Identify which cell holds the provided text, then report its [X, Y] central coordinate. 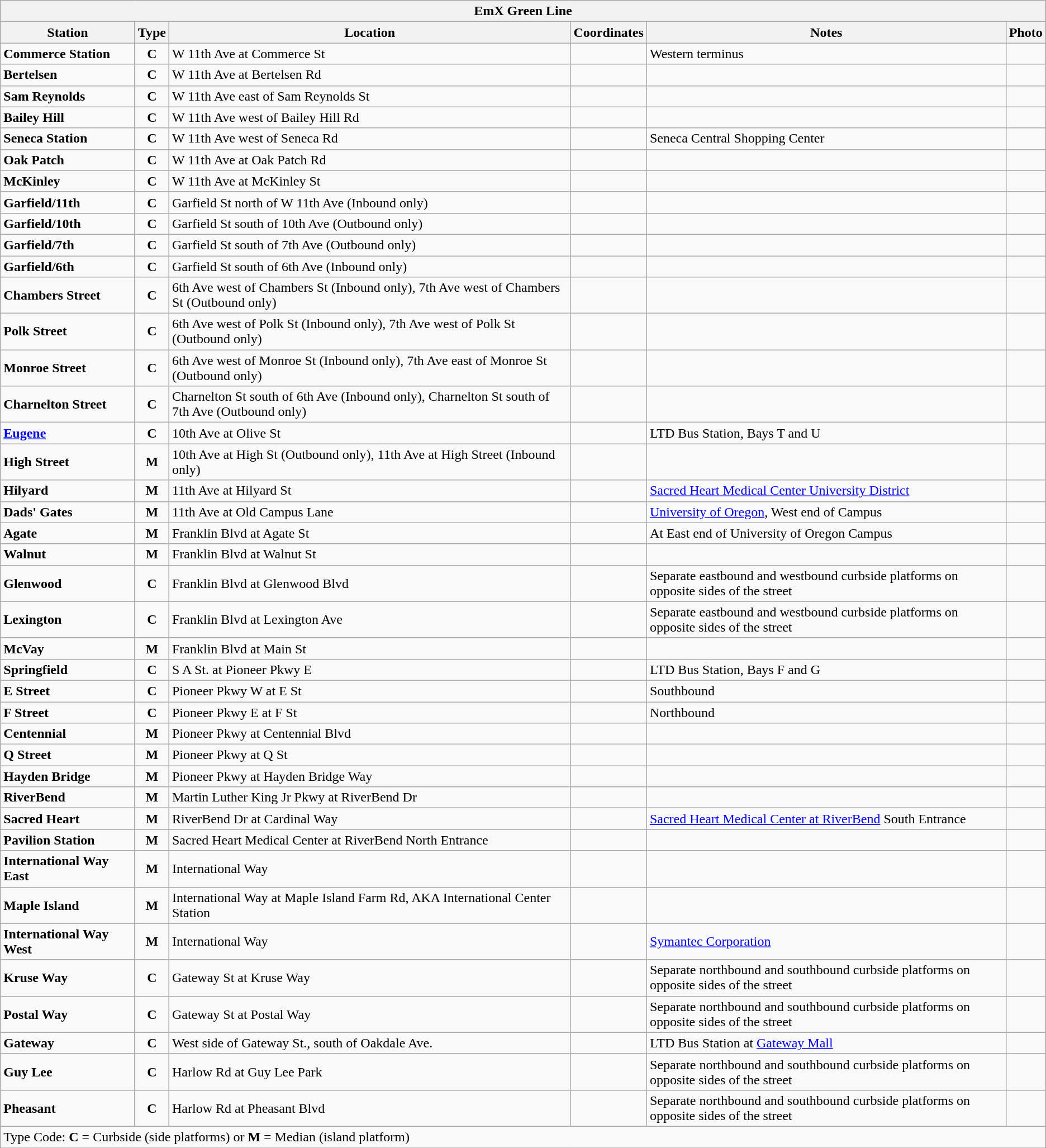
Q Street [68, 755]
University of Oregon, West end of Campus [826, 512]
Pheasant [68, 1108]
Garfield St south of 6th Ave (Inbound only) [369, 267]
Pioneer Pkwy E at F St [369, 713]
Sacred Heart Medical Center University District [826, 491]
Pavilion Station [68, 840]
Sacred Heart [68, 819]
10th Ave at Olive St [369, 433]
Coordinates [608, 32]
Garfield/7th [68, 245]
6th Ave west of Monroe St (Inbound only), 7th Ave east of Monroe St (Outbound only) [369, 368]
High Street [68, 462]
Garfield St north of W 11th Ave (Inbound only) [369, 202]
Bertelsen [68, 75]
Harlow Rd at Guy Lee Park [369, 1072]
W 11th Ave at Commerce St [369, 54]
Hayden Bridge [68, 776]
Garfield/11th [68, 202]
Northbound [826, 713]
RiverBend Dr at Cardinal Way [369, 819]
11th Ave at Old Campus Lane [369, 512]
W 11th Ave west of Bailey Hill Rd [369, 117]
Photo [1026, 32]
6th Ave west of Chambers St (Inbound only), 7th Ave west of Chambers St (Outbound only) [369, 295]
Eugene [68, 433]
W 11th Ave east of Sam Reynolds St [369, 96]
Postal Way [68, 1014]
LTD Bus Station, Bays T and U [826, 433]
Martin Luther King Jr Pkwy at RiverBend Dr [369, 798]
6th Ave west of Polk St (Inbound only), 7th Ave west of Polk St (Outbound only) [369, 332]
Dads' Gates [68, 512]
International Way East [68, 869]
11th Ave at Hilyard St [369, 491]
Symantec Corporation [826, 941]
Garfield/6th [68, 267]
Franklin Blvd at Agate St [369, 533]
Guy Lee [68, 1072]
Springfield [68, 670]
International Way West [68, 941]
Monroe Street [68, 368]
Lexington [68, 619]
Hilyard [68, 491]
Sam Reynolds [68, 96]
Oak Patch [68, 160]
Location [369, 32]
Sacred Heart Medical Center at RiverBend North Entrance [369, 840]
Notes [826, 32]
Charnelton Street [68, 405]
Glenwood [68, 584]
Franklin Blvd at Walnut St [369, 554]
Franklin Blvd at Glenwood Blvd [369, 584]
McKinley [68, 181]
Seneca Central Shopping Center [826, 139]
Maple Island [68, 905]
Walnut [68, 554]
Harlow Rd at Pheasant Blvd [369, 1108]
Pioneer Pkwy W at E St [369, 691]
E Street [68, 691]
Kruse Way [68, 978]
Pioneer Pkwy at Hayden Bridge Way [369, 776]
Gateway St at Kruse Way [369, 978]
W 11th Ave at Bertelsen Rd [369, 75]
Charnelton St south of 6th Ave (Inbound only), Charnelton St south of 7th Ave (Outbound only) [369, 405]
Chambers Street [68, 295]
Garfield St south of 7th Ave (Outbound only) [369, 245]
At East end of University of Oregon Campus [826, 533]
W 11th Ave west of Seneca Rd [369, 139]
International Way at Maple Island Farm Rd, AKA International Center Station [369, 905]
Gateway St at Postal Way [369, 1014]
Garfield/10th [68, 224]
Type Code: C = Curbside (side platforms) or M = Median (island platform) [523, 1137]
W 11th Ave at McKinley St [369, 181]
S A St. at Pioneer Pkwy E [369, 670]
McVay [68, 648]
W 11th Ave at Oak Patch Rd [369, 160]
Commerce Station [68, 54]
EmX Green Line [523, 11]
Pioneer Pkwy at Centennial Blvd [369, 734]
Garfield St south of 10th Ave (Outbound only) [369, 224]
LTD Bus Station at Gateway Mall [826, 1043]
Sacred Heart Medical Center at RiverBend South Entrance [826, 819]
Seneca Station [68, 139]
F Street [68, 713]
LTD Bus Station, Bays F and G [826, 670]
RiverBend [68, 798]
Agate [68, 533]
10th Ave at High St (Outbound only), 11th Ave at High Street (Inbound only) [369, 462]
Gateway [68, 1043]
Southbound [826, 691]
Polk Street [68, 332]
Western terminus [826, 54]
Station [68, 32]
Bailey Hill [68, 117]
Centennial [68, 734]
Pioneer Pkwy at Q St [369, 755]
Franklin Blvd at Lexington Ave [369, 619]
West side of Gateway St., south of Oakdale Ave. [369, 1043]
Franklin Blvd at Main St [369, 648]
Type [152, 32]
